From the cell containing the given text, extract its center point as [X, Y] coordinate. 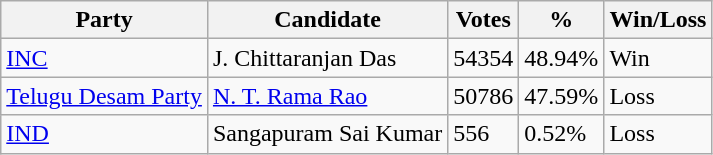
Candidate [327, 20]
Win/Loss [658, 20]
556 [484, 134]
N. T. Rama Rao [327, 96]
48.94% [562, 58]
INC [104, 58]
47.59% [562, 96]
Votes [484, 20]
J. Chittaranjan Das [327, 58]
Party [104, 20]
% [562, 20]
IND [104, 134]
0.52% [562, 134]
Telugu Desam Party [104, 96]
Win [658, 58]
54354 [484, 58]
Sangapuram Sai Kumar [327, 134]
50786 [484, 96]
